Output the [x, y] coordinate of the center of the cell containing the given text.  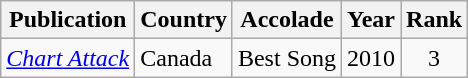
Chart Attack [68, 58]
Country [184, 20]
Canada [184, 58]
Best Song [286, 58]
Rank [434, 20]
Year [372, 20]
Publication [68, 20]
3 [434, 58]
Accolade [286, 20]
2010 [372, 58]
